Return [x, y] of the center of cell containing provided text 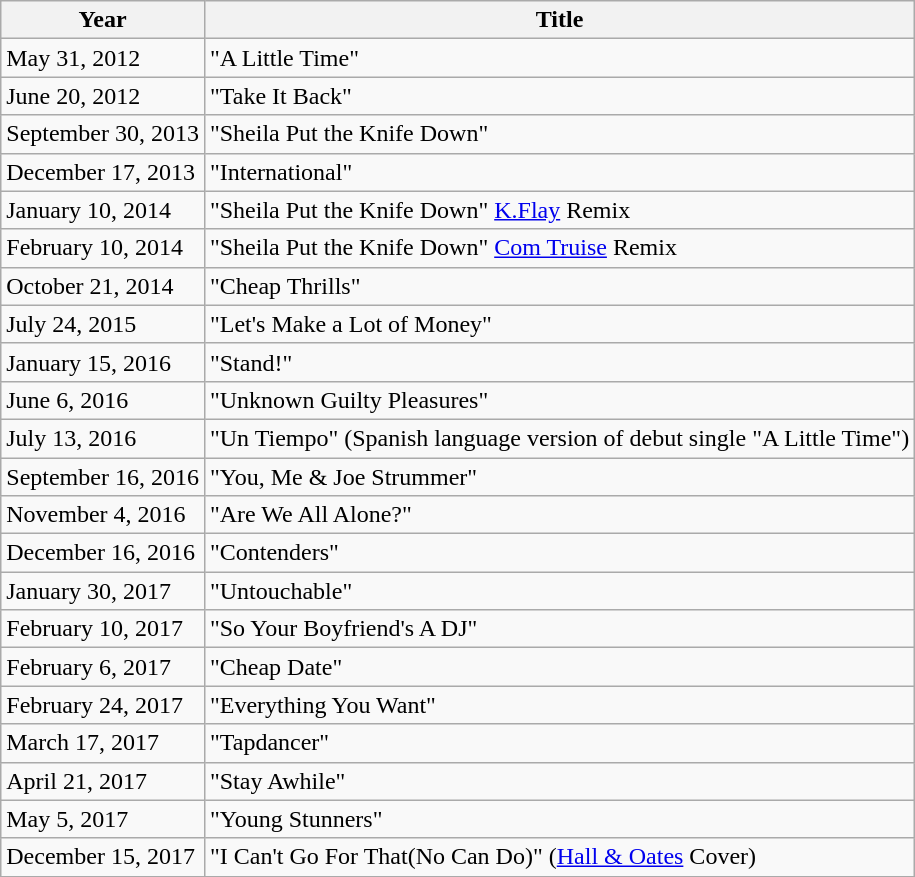
"Untouchable" [559, 591]
February 10, 2017 [103, 629]
"Young Stunners" [559, 819]
"You, Me & Joe Strummer" [559, 477]
"So Your Boyfriend's A DJ" [559, 629]
Title [559, 20]
"Un Tiempo" (Spanish language version of debut single "A Little Time") [559, 438]
"Everything You Want" [559, 705]
May 31, 2012 [103, 58]
June 20, 2012 [103, 96]
September 16, 2016 [103, 477]
"Sheila Put the Knife Down" K.Flay Remix [559, 210]
December 15, 2017 [103, 857]
July 24, 2015 [103, 324]
"Stand!" [559, 362]
December 17, 2013 [103, 172]
April 21, 2017 [103, 781]
January 30, 2017 [103, 591]
"Unknown Guilty Pleasures" [559, 400]
Year [103, 20]
June 6, 2016 [103, 400]
November 4, 2016 [103, 515]
"Cheap Date" [559, 667]
February 24, 2017 [103, 705]
"International" [559, 172]
"Let's Make a Lot of Money" [559, 324]
February 10, 2014 [103, 248]
"Contenders" [559, 553]
January 10, 2014 [103, 210]
"I Can't Go For That(No Can Do)" (Hall & Oates Cover) [559, 857]
"Stay Awhile" [559, 781]
"Cheap Thrills" [559, 286]
"Tapdancer" [559, 743]
July 13, 2016 [103, 438]
"Take It Back" [559, 96]
January 15, 2016 [103, 362]
"Sheila Put the Knife Down" [559, 134]
March 17, 2017 [103, 743]
"A Little Time" [559, 58]
December 16, 2016 [103, 553]
October 21, 2014 [103, 286]
September 30, 2013 [103, 134]
May 5, 2017 [103, 819]
February 6, 2017 [103, 667]
"Are We All Alone?" [559, 515]
"Sheila Put the Knife Down" Com Truise Remix [559, 248]
